Scan for the cell matching the given text and deliver its [x, y] coordinate at center. 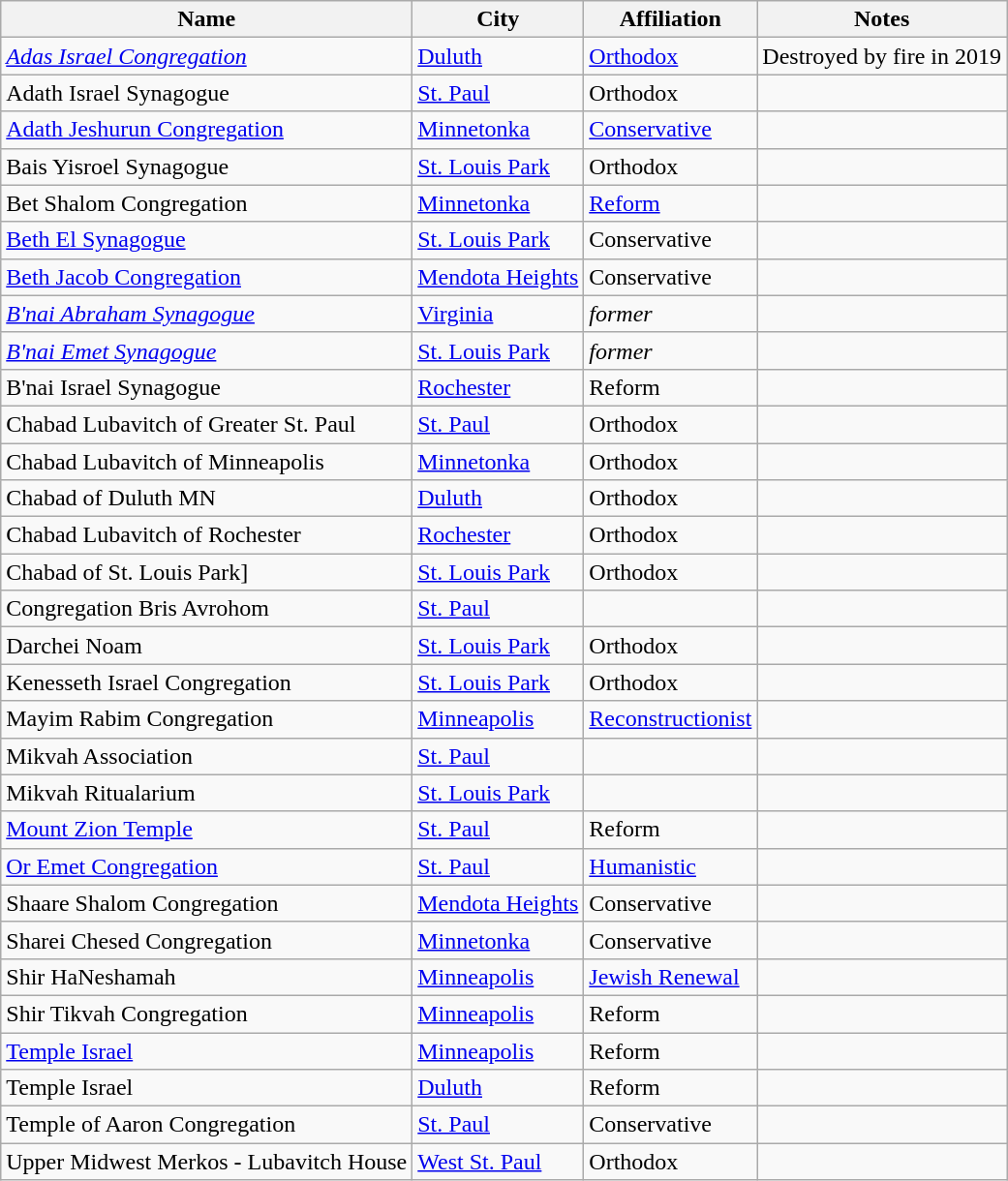
Kenesseth Israel Congregation [207, 682]
Bais Yisroel Synagogue [207, 167]
Or Emet Congregation [207, 866]
B'nai Emet Synagogue [207, 350]
Shir HaNeshamah [207, 977]
Jewish Renewal [670, 977]
Mikvah Ritualarium [207, 793]
Temple of Aaron Congregation [207, 1125]
Sharei Chesed Congregation [207, 940]
B'nai Israel Synagogue [207, 387]
Adath Israel Synagogue [207, 93]
Shir Tikvah Congregation [207, 1014]
Humanistic [670, 866]
City [498, 19]
Beth El Synagogue [207, 240]
Virginia [498, 314]
Mayim Rabim Congregation [207, 719]
Chabad Lubavitch of Greater St. Paul [207, 424]
Chabad of St. Louis Park] [207, 572]
Mikvah Association [207, 756]
Chabad Lubavitch of Rochester [207, 535]
Adas Israel Congregation [207, 56]
Notes [882, 19]
Chabad Lubavitch of Minneapolis [207, 462]
Bet Shalom Congregation [207, 203]
Darchei Noam [207, 646]
Chabad of Duluth MN [207, 499]
West St. Paul [498, 1162]
Upper Midwest Merkos - Lubavitch House [207, 1162]
Shaare Shalom Congregation [207, 903]
Congregation Bris Avrohom [207, 609]
Beth Jacob Congregation [207, 277]
Mount Zion Temple [207, 830]
Destroyed by fire in 2019 [882, 56]
B'nai Abraham Synagogue [207, 314]
Affiliation [670, 19]
Adath Jeshurun Congregation [207, 130]
Name [207, 19]
Reconstructionist [670, 719]
